Return (x, y) of the center of cell containing provided text 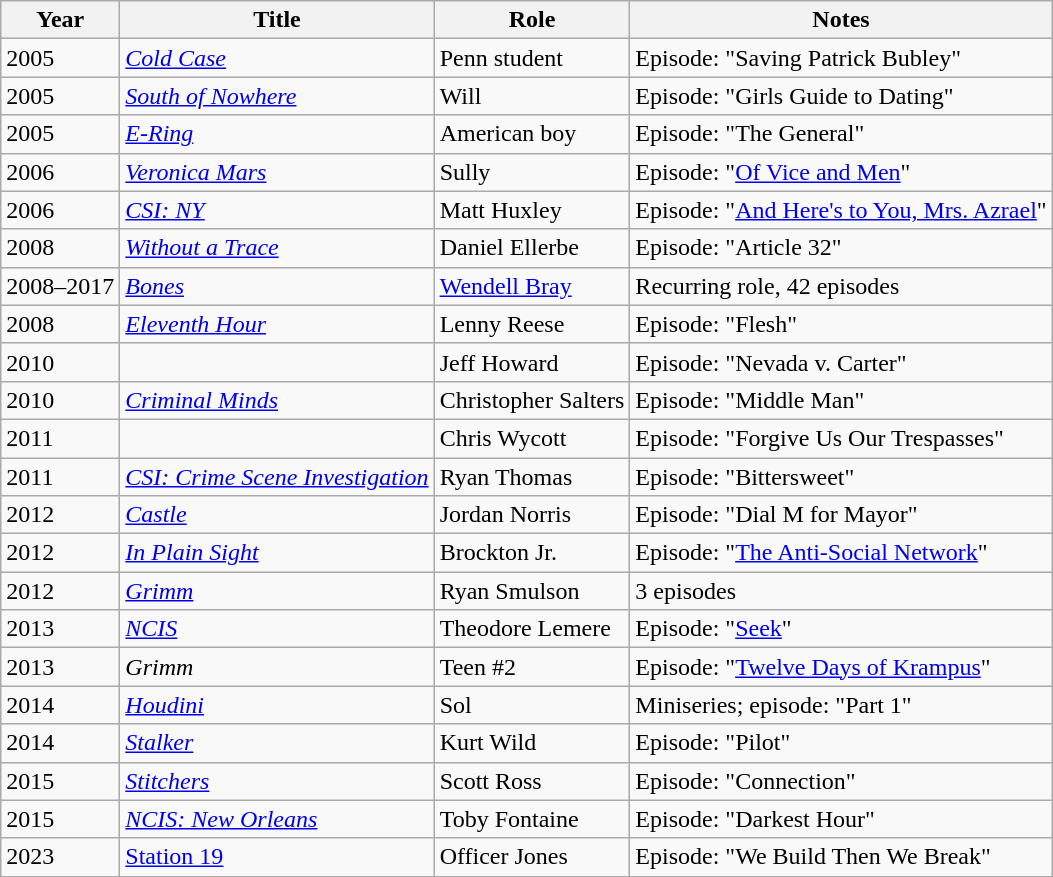
Episode: "Seek" (841, 629)
In Plain Sight (277, 553)
Brockton Jr. (532, 553)
Without a Trace (277, 248)
Matt Huxley (532, 210)
Wendell Bray (532, 286)
Episode: "We Build Then We Break" (841, 857)
E-Ring (277, 134)
Penn student (532, 58)
Castle (277, 515)
Criminal Minds (277, 400)
Sully (532, 172)
Veronica Mars (277, 172)
Episode: "Middle Man" (841, 400)
Episode: "Connection" (841, 781)
CSI: NY (277, 210)
Recurring role, 42 episodes (841, 286)
Eleventh Hour (277, 324)
Episode: "Saving Patrick Bubley" (841, 58)
Episode: "Flesh" (841, 324)
Episode: "The General" (841, 134)
Episode: "Girls Guide to Dating" (841, 96)
NCIS: New Orleans (277, 819)
Scott Ross (532, 781)
Theodore Lemere (532, 629)
Notes (841, 20)
Teen #2 (532, 667)
Episode: "Of Vice and Men" (841, 172)
Title (277, 20)
Episode: "Dial M for Mayor" (841, 515)
Sol (532, 705)
Episode: "Forgive Us Our Trespasses" (841, 438)
Jordan Norris (532, 515)
NCIS (277, 629)
Episode: "The Anti-Social Network" (841, 553)
Officer Jones (532, 857)
2008–2017 (60, 286)
Stitchers (277, 781)
Ryan Thomas (532, 477)
Year (60, 20)
Episode: "Article 32" (841, 248)
Houdini (277, 705)
CSI: Crime Scene Investigation (277, 477)
Jeff Howard (532, 362)
Will (532, 96)
Episode: "And Here's to You, Mrs. Azrael" (841, 210)
Episode: "Bittersweet" (841, 477)
3 episodes (841, 591)
Episode: "Twelve Days of Krampus" (841, 667)
Role (532, 20)
Ryan Smulson (532, 591)
Miniseries; episode: "Part 1" (841, 705)
Stalker (277, 743)
Lenny Reese (532, 324)
Christopher Salters (532, 400)
Toby Fontaine (532, 819)
2023 (60, 857)
Daniel Ellerbe (532, 248)
Station 19 (277, 857)
South of Nowhere (277, 96)
Chris Wycott (532, 438)
American boy (532, 134)
Cold Case (277, 58)
Kurt Wild (532, 743)
Bones (277, 286)
Episode: "Darkest Hour" (841, 819)
Episode: "Nevada v. Carter" (841, 362)
Episode: "Pilot" (841, 743)
